Find where the given text appears and provide that cell's center as [x, y] coordinate. 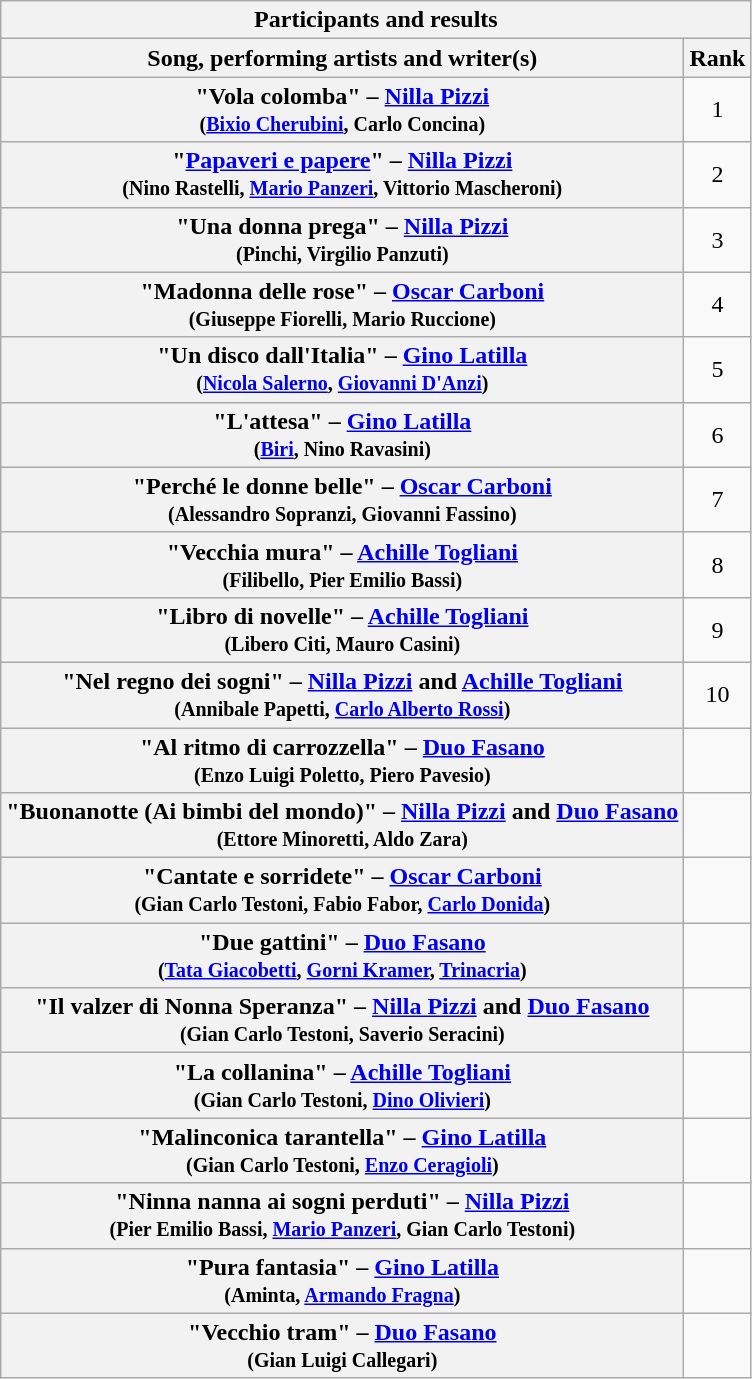
Participants and results [376, 20]
"Perché le donne belle" – Oscar Carboni(Alessandro Sopranzi, Giovanni Fassino) [342, 500]
4 [718, 304]
"Due gattini" – Duo Fasano(Tata Giacobetti, Gorni Kramer, Trinacria) [342, 956]
"Malinconica tarantella" – Gino Latilla(Gian Carlo Testoni, Enzo Ceragioli) [342, 1150]
5 [718, 370]
"Il valzer di Nonna Speranza" – Nilla Pizzi and Duo Fasano(Gian Carlo Testoni, Saverio Seracini) [342, 1020]
"Ninna nanna ai sogni perduti" – Nilla Pizzi(Pier Emilio Bassi, Mario Panzeri, Gian Carlo Testoni) [342, 1216]
"Al ritmo di carrozzella" – Duo Fasano(Enzo Luigi Poletto, Piero Pavesio) [342, 760]
"Vecchio tram" – Duo Fasano(Gian Luigi Callegari) [342, 1346]
"Un disco dall'Italia" – Gino Latilla(Nicola Salerno, Giovanni D'Anzi) [342, 370]
"Nel regno dei sogni" – Nilla Pizzi and Achille Togliani(Annibale Papetti, Carlo Alberto Rossi) [342, 694]
8 [718, 564]
"Vecchia mura" – Achille Togliani(Filibello, Pier Emilio Bassi) [342, 564]
"Buonanotte (Ai bimbi del mondo)" – Nilla Pizzi and Duo Fasano(Ettore Minoretti, Aldo Zara) [342, 826]
"Una donna prega" – Nilla Pizzi(Pinchi, Virgilio Panzuti) [342, 240]
"Pura fantasia" – Gino Latilla(Aminta, Armando Fragna) [342, 1280]
3 [718, 240]
"Vola colomba" – Nilla Pizzi(Bixio Cherubini, Carlo Concina) [342, 110]
10 [718, 694]
"L'attesa" – Gino Latilla(Biri, Nino Ravasini) [342, 434]
2 [718, 174]
"Madonna delle rose" – Oscar Carboni(Giuseppe Fiorelli, Mario Ruccione) [342, 304]
Song, performing artists and writer(s) [342, 58]
7 [718, 500]
"Cantate e sorridete" – Oscar Carboni(Gian Carlo Testoni, Fabio Fabor, Carlo Donida) [342, 890]
"Papaveri e papere" – Nilla Pizzi(Nino Rastelli, Mario Panzeri, Vittorio Mascheroni) [342, 174]
1 [718, 110]
9 [718, 630]
6 [718, 434]
"Libro di novelle" – Achille Togliani(Libero Citi, Mauro Casini) [342, 630]
"La collanina" – Achille Togliani(Gian Carlo Testoni, Dino Olivieri) [342, 1086]
Rank [718, 58]
